Capture the cell that displays the provided text and extract its [x, y] central coordinate. 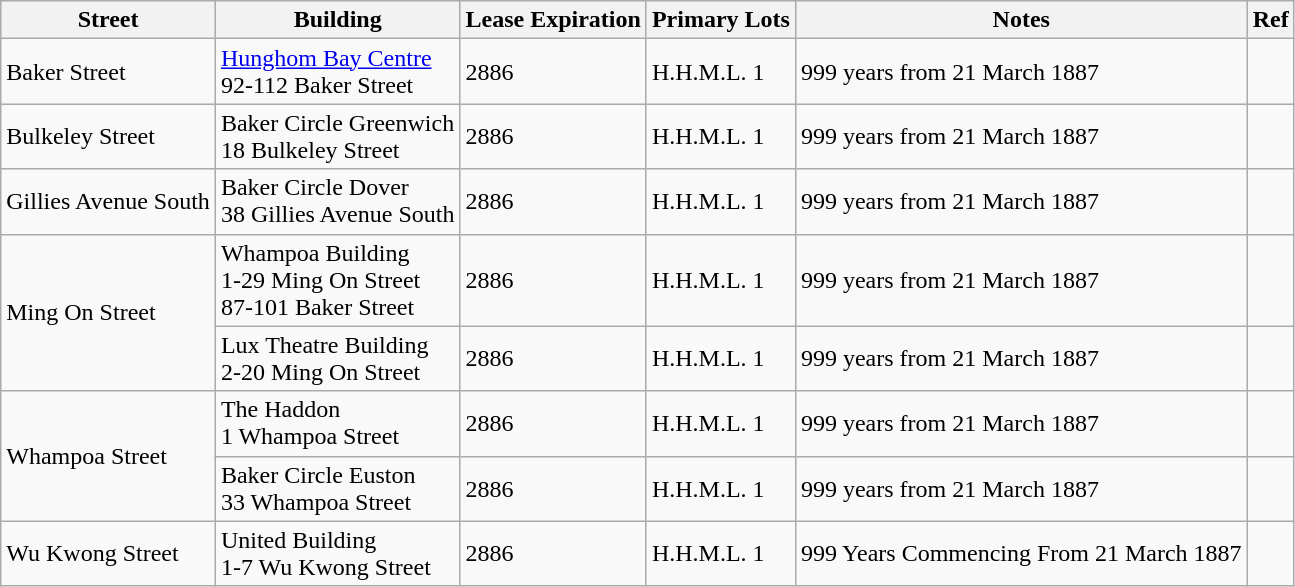
Ref [1270, 20]
Lux Theatre Building2-20 Ming On Street [338, 358]
Hunghom Bay Centre92-112 Baker Street [338, 72]
Whampoa Building1-29 Ming On Street87-101 Baker Street [338, 280]
Wu Kwong Street [108, 554]
Primary Lots [720, 20]
999 Years Commencing From 21 March 1887 [1021, 554]
Whampoa Street [108, 456]
Baker Street [108, 72]
The Haddon1 Whampoa Street [338, 424]
Baker Circle Euston33 Whampoa Street [338, 488]
Baker Circle Greenwich18 Bulkeley Street [338, 136]
United Building1-7 Wu Kwong Street [338, 554]
Street [108, 20]
Notes [1021, 20]
Baker Circle Dover38 Gillies Avenue South [338, 202]
Bulkeley Street [108, 136]
Gillies Avenue South [108, 202]
Lease Expiration [553, 20]
Building [338, 20]
Ming On Street [108, 312]
